Pinpoint the cell where the given text exists, returning its [X, Y] midpoint coordinate. 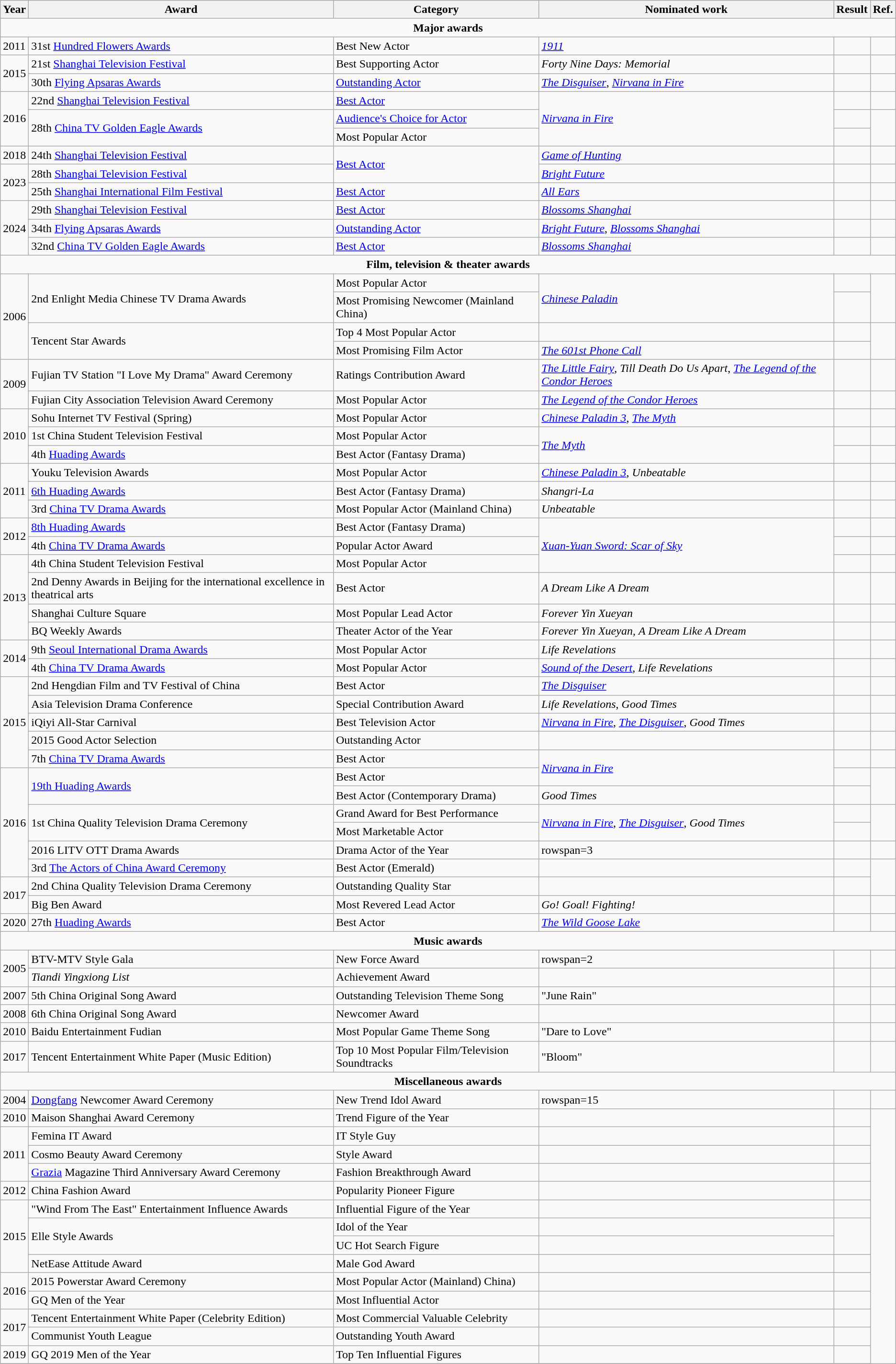
1st China Quality Television Drama Ceremony [181, 822]
IT Style Guy [436, 1136]
28th Shanghai Television Festival [181, 173]
8th Huading Awards [181, 527]
Style Award [436, 1154]
Forty Nine Days: Memorial [686, 64]
Most Popular Game Theme Song [436, 1032]
Forever Yin Xueyan [686, 613]
Shangri-La [686, 491]
Popularity Pioneer Figure [436, 1191]
Big Ben Award [181, 905]
Life Revelations [686, 649]
3rd The Actors of China Award Ceremony [181, 868]
Most Promising Newcomer (Mainland China) [436, 307]
1st China Student Television Festival [181, 436]
7th China TV Drama Awards [181, 759]
Youku Television Awards [181, 472]
iQiyi All-Star Carnival [181, 722]
New Trend Idol Award [436, 1099]
Chinese Paladin 3, Unbeatable [686, 472]
"June Rain" [686, 995]
Year [14, 10]
2020 [14, 923]
Life Revelations, Good Times [686, 704]
BTV-MTV Style Gala [181, 959]
Top Ten Influential Figures [436, 1354]
Outstanding Youth Award [436, 1336]
27th Huading Awards [181, 923]
Music awards [448, 941]
2024 [14, 228]
25th Shanghai International Film Festival [181, 191]
Forever Yin Xueyan, A Dream Like A Dream [686, 631]
Go! Goal! Fighting! [686, 905]
6th China Original Song Award [181, 1014]
All Ears [686, 191]
2nd Denny Awards in Beijing for the international excellence in theatrical arts [181, 589]
Chinese Paladin 3, The Myth [686, 418]
Tiandi Yingxiong List [181, 977]
32nd China TV Golden Eagle Awards [181, 246]
GQ Men of the Year [181, 1300]
Elle Style Awards [181, 1236]
Theater Actor of the Year [436, 631]
Asia Television Drama Conference [181, 704]
Grand Award for Best Performance [436, 813]
Award [181, 10]
Outstanding Quality Star [436, 886]
Achievement Award [436, 977]
Audience's Choice for Actor [436, 119]
2008 [14, 1014]
Unbeatable [686, 509]
2015 Powerstar Award Ceremony [181, 1282]
The Little Fairy, Till Death Do Us Apart, The Legend of the Condor Heroes [686, 375]
A Dream Like A Dream [686, 589]
Most Influential Actor [436, 1300]
2019 [14, 1354]
30th Flying Apsaras Awards [181, 82]
Top 4 Most Popular Actor [436, 332]
"Wind From The East" Entertainment Influence Awards [181, 1209]
2007 [14, 995]
Special Contribution Award [436, 704]
6th Huading Awards [181, 491]
Male God Award [436, 1263]
Cosmo Beauty Award Ceremony [181, 1154]
China Fashion Award [181, 1191]
"Bloom" [686, 1057]
Major awards [448, 28]
2014 [14, 659]
28th China TV Golden Eagle Awards [181, 128]
2nd Enlight Media Chinese TV Drama Awards [181, 299]
The 601st Phone Call [686, 350]
2nd Hengdian Film and TV Festival of China [181, 686]
1911 [686, 46]
Fujian TV Station "I Love My Drama" Award Ceremony [181, 375]
Most Popular Lead Actor [436, 613]
Result [852, 10]
Fujian City Association Television Award Ceremony [181, 400]
rowspan=15 [686, 1099]
5th China Original Song Award [181, 995]
4th China Student Television Festival [181, 564]
Best Actor (Emerald) [436, 868]
Most Promising Film Actor [436, 350]
2006 [14, 317]
The Disguiser, Nirvana in Fire [686, 82]
Sohu Internet TV Festival (Spring) [181, 418]
Most Popular Actor (Mainland) China) [436, 1282]
2023 [14, 182]
Influential Figure of the Year [436, 1209]
Miscellaneous awards [448, 1081]
Category [436, 10]
"Dare to Love" [686, 1032]
9th Seoul International Drama Awards [181, 649]
2nd China Quality Television Drama Ceremony [181, 886]
Xuan-Yuan Sword: Scar of Sky [686, 545]
Baidu Entertainment Fudian [181, 1032]
Film, television & theater awards [448, 265]
Tencent Entertainment White Paper (Music Edition) [181, 1057]
Best Actor (Contemporary Drama) [436, 795]
The Wild Goose Lake [686, 923]
Sound of the Desert, Life Revelations [686, 668]
Top 10 Most Popular Film/Television Soundtracks [436, 1057]
Chinese Paladin [686, 299]
Most Revered Lead Actor [436, 905]
2018 [14, 155]
Trend Figure of the Year [436, 1118]
Game of Hunting [686, 155]
34th Flying Apsaras Awards [181, 228]
Ref. [883, 10]
19th Huading Awards [181, 786]
31st Hundred Flowers Awards [181, 46]
The Myth [686, 445]
Best Television Actor [436, 722]
Best Supporting Actor [436, 64]
Tencent Star Awards [181, 341]
4th Huading Awards [181, 454]
2004 [14, 1099]
The Disguiser [686, 686]
Bright Future [686, 173]
rowspan=2 [686, 959]
Popular Actor Award [436, 545]
New Force Award [436, 959]
Most Marketable Actor [436, 831]
Good Times [686, 795]
Tencent Entertainment White Paper (Celebrity Edition) [181, 1318]
UC Hot Search Figure [436, 1245]
Idol of the Year [436, 1227]
BQ Weekly Awards [181, 631]
Fashion Breakthrough Award [436, 1173]
Best New Actor [436, 46]
The Legend of the Condor Heroes [686, 400]
Most Popular Actor (Mainland China) [436, 509]
Outstanding Television Theme Song [436, 995]
22nd Shanghai Television Festival [181, 101]
2005 [14, 968]
Bright Future, Blossoms Shanghai [686, 228]
2009 [14, 384]
24th Shanghai Television Festival [181, 155]
2013 [14, 597]
Drama Actor of the Year [436, 850]
Shanghai Culture Square [181, 613]
Dongfang Newcomer Award Ceremony [181, 1099]
rowspan=3 [686, 850]
NetEase Attitude Award [181, 1263]
Ratings Contribution Award [436, 375]
29th Shanghai Television Festival [181, 210]
21st Shanghai Television Festival [181, 64]
Nominated work [686, 10]
Femina IT Award [181, 1136]
Maison Shanghai Award Ceremony [181, 1118]
Communist Youth League [181, 1336]
2016 LITV OTT Drama Awards [181, 850]
Newcomer Award [436, 1014]
2015 Good Actor Selection [181, 740]
GQ 2019 Men of the Year [181, 1354]
Most Commercial Valuable Celebrity [436, 1318]
3rd China TV Drama Awards [181, 509]
Grazia Magazine Third Anniversary Award Ceremony [181, 1173]
